Search for the cell housing the specified text and yield its [X, Y] center coordinate. 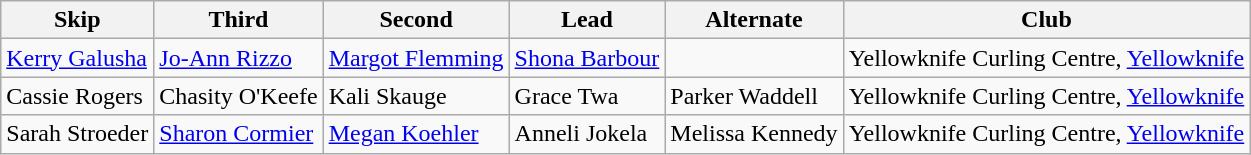
Kerry Galusha [78, 58]
Parker Waddell [754, 96]
Lead [587, 20]
Margot Flemming [416, 58]
Megan Koehler [416, 134]
Anneli Jokela [587, 134]
Chasity O'Keefe [238, 96]
Skip [78, 20]
Sharon Cormier [238, 134]
Club [1046, 20]
Melissa Kennedy [754, 134]
Third [238, 20]
Shona Barbour [587, 58]
Sarah Stroeder [78, 134]
Jo-Ann Rizzo [238, 58]
Cassie Rogers [78, 96]
Grace Twa [587, 96]
Alternate [754, 20]
Kali Skauge [416, 96]
Second [416, 20]
